Output the [X, Y] coordinate of the center of the cell containing the given text.  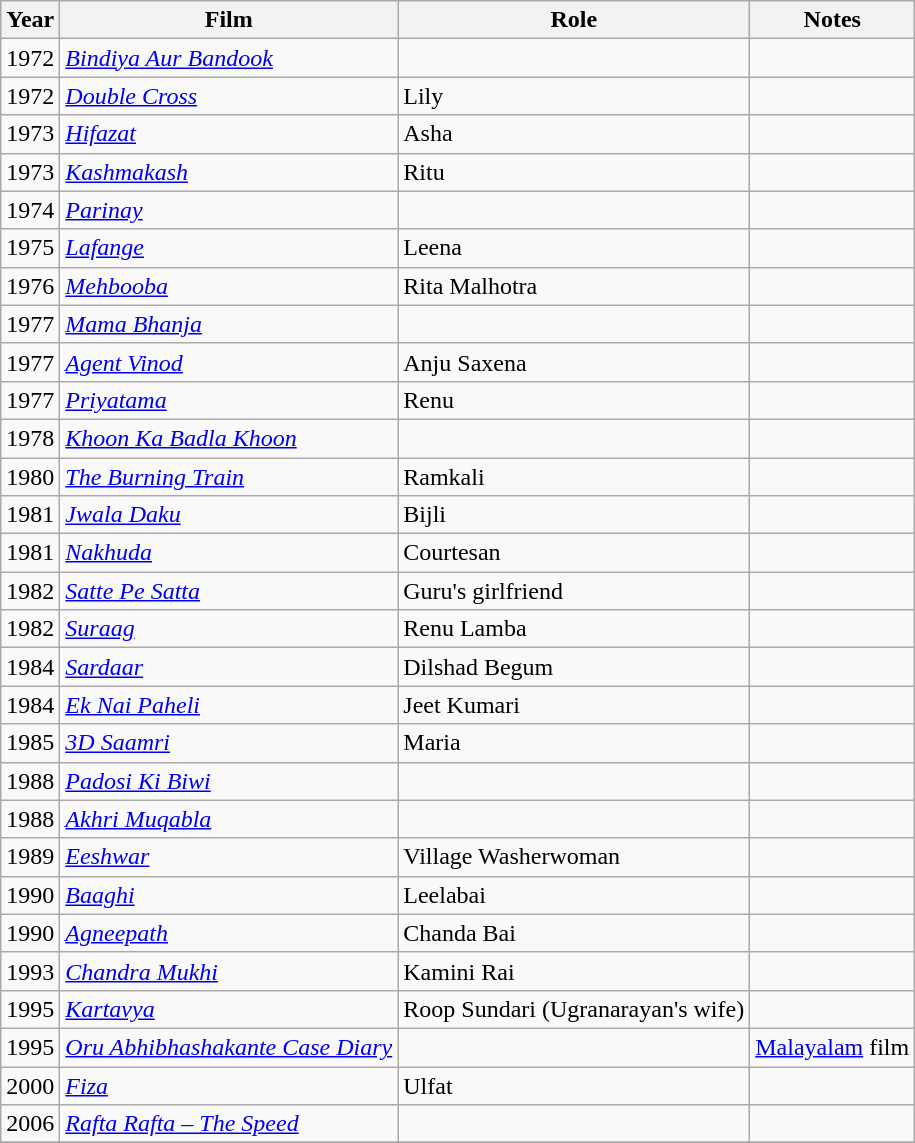
1985 [30, 743]
Bindiya Aur Bandook [229, 58]
Double Cross [229, 96]
Notes [832, 20]
Malayalam film [832, 1047]
1975 [30, 248]
Ramkali [574, 477]
2006 [30, 1124]
1993 [30, 971]
Bijli [574, 515]
Lily [574, 96]
Chandra Mukhi [229, 971]
Roop Sundari (Ugranarayan's wife) [574, 1009]
Year [30, 20]
Renu Lamba [574, 629]
Kashmakash [229, 172]
Satte Pe Satta [229, 591]
Padosi Ki Biwi [229, 781]
Guru's girlfriend [574, 591]
Leelabai [574, 895]
Mehbooba [229, 286]
Film [229, 20]
Leena [574, 248]
Ek Nai Paheli [229, 705]
Asha [574, 134]
3D Saamri [229, 743]
Jwala Daku [229, 515]
Priyatama [229, 400]
1974 [30, 210]
Khoon Ka Badla Khoon [229, 438]
Sardaar [229, 667]
2000 [30, 1085]
Rita Malhotra [574, 286]
1980 [30, 477]
Agent Vinod [229, 362]
Baaghi [229, 895]
Suraag [229, 629]
1976 [30, 286]
Akhri Muqabla [229, 819]
Anju Saxena [574, 362]
Mama Bhanja [229, 324]
Parinay [229, 210]
Nakhuda [229, 553]
Jeet Kumari [574, 705]
Lafange [229, 248]
Maria [574, 743]
Oru Abhibhashakante Case Diary [229, 1047]
Village Washerwoman [574, 857]
Fiza [229, 1085]
1978 [30, 438]
Ulfat [574, 1085]
Role [574, 20]
Agneepath [229, 933]
Ritu [574, 172]
Courtesan [574, 553]
Dilshad Begum [574, 667]
Hifazat [229, 134]
Kamini Rai [574, 971]
Chanda Bai [574, 933]
Eeshwar [229, 857]
Rafta Rafta – The Speed [229, 1124]
1989 [30, 857]
Kartavya [229, 1009]
The Burning Train [229, 477]
Renu [574, 400]
